Find where the given text appears and provide that cell's center as [x, y] coordinate. 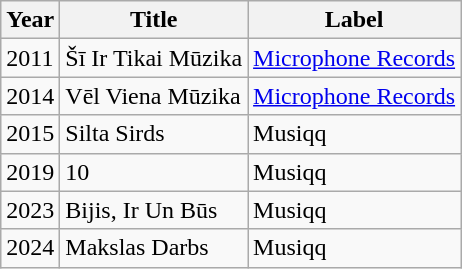
Label [354, 20]
2019 [30, 172]
Title [154, 20]
Vēl Viena Mūzika [154, 96]
10 [154, 172]
Year [30, 20]
Šī Ir Tikai Mūzika [154, 58]
2023 [30, 210]
2014 [30, 96]
Silta Sirds [154, 134]
Makslas Darbs [154, 248]
2024 [30, 248]
2011 [30, 58]
2015 [30, 134]
Bijis, Ir Un Būs [154, 210]
